Provide the (x, y) coordinate of the cell's center where the given text is located.  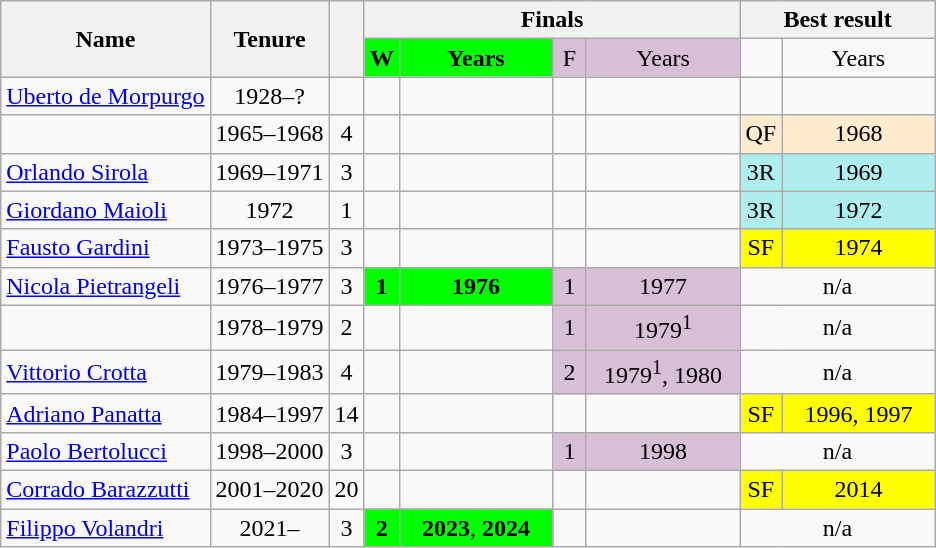
Adriano Panatta (106, 413)
1978–1979 (270, 328)
1974 (859, 248)
Name (106, 39)
Corrado Barazzutti (106, 489)
Finals (552, 20)
1977 (663, 286)
1998–2000 (270, 451)
1979–1983 (270, 372)
2001–2020 (270, 489)
Paolo Bertolucci (106, 451)
1976 (476, 286)
QF (761, 134)
2014 (859, 489)
19791, 1980 (663, 372)
20 (346, 489)
1968 (859, 134)
Vittorio Crotta (106, 372)
19791 (663, 328)
Best result (838, 20)
Uberto de Morpurgo (106, 96)
Fausto Gardini (106, 248)
1998 (663, 451)
1965–1968 (270, 134)
Orlando Sirola (106, 172)
W (382, 58)
1969 (859, 172)
Nicola Pietrangeli (106, 286)
14 (346, 413)
Giordano Maioli (106, 210)
1996, 1997 (859, 413)
2023, 2024 (476, 528)
F (570, 58)
1969–1971 (270, 172)
Filippo Volandri (106, 528)
Tenure (270, 39)
1973–1975 (270, 248)
1928–? (270, 96)
2021– (270, 528)
1976–1977 (270, 286)
1984–1997 (270, 413)
